From the cell containing the given text, extract its center point as [X, Y] coordinate. 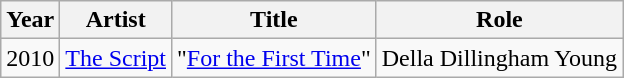
Role [499, 20]
The Script [116, 58]
Della Dillingham Young [499, 58]
"For the First Time" [274, 58]
2010 [30, 58]
Year [30, 20]
Artist [116, 20]
Title [274, 20]
